Find where the given text appears and provide that cell's center as (X, Y) coordinate. 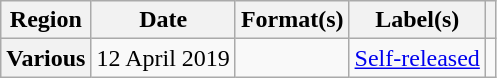
Self-released (417, 58)
Label(s) (417, 20)
Format(s) (292, 20)
Region (46, 20)
12 April 2019 (163, 58)
Various (46, 58)
Date (163, 20)
